Detect which cell encompasses the target text, then output its [X, Y] center coordinate. 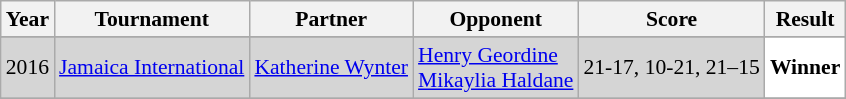
Winner [806, 68]
2016 [28, 68]
Year [28, 19]
Jamaica International [152, 68]
Henry Geordine Mikaylia Haldane [496, 68]
Tournament [152, 19]
Result [806, 19]
Katherine Wynter [331, 68]
Partner [331, 19]
Opponent [496, 19]
Score [671, 19]
21-17, 10-21, 21–15 [671, 68]
